Determine the (x, y) coordinate at the center of the cell enclosing the given text.  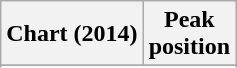
Peakposition (189, 34)
Chart (2014) (72, 34)
